Determine the [x, y] coordinate at the center of the cell enclosing the given text.  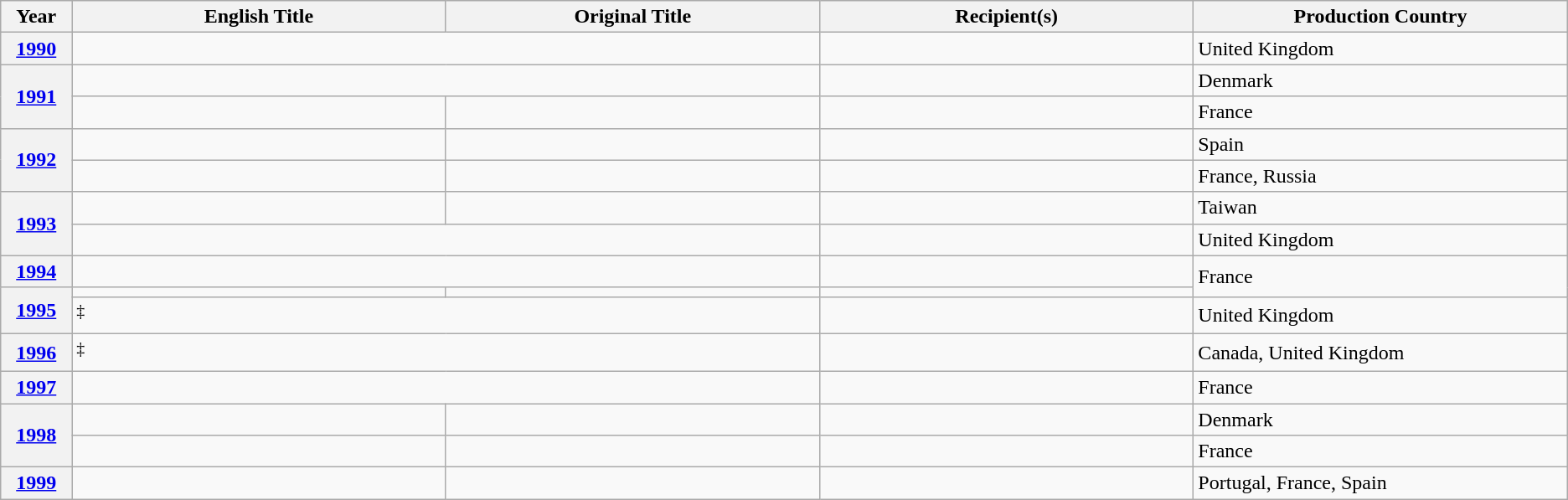
1999 [37, 483]
France, Russia [1380, 176]
Original Title [632, 17]
1997 [37, 387]
Canada, United Kingdom [1380, 353]
Recipient(s) [1006, 17]
1992 [37, 160]
1995 [37, 311]
English Title [259, 17]
1994 [37, 271]
Portugal, France, Spain [1380, 483]
1998 [37, 436]
1996 [37, 353]
1990 [37, 49]
Taiwan [1380, 208]
1991 [37, 96]
1993 [37, 224]
Spain [1380, 144]
Year [37, 17]
Production Country [1380, 17]
